Return the (X, Y) coordinate for the center point of the cell that contains the specified text.  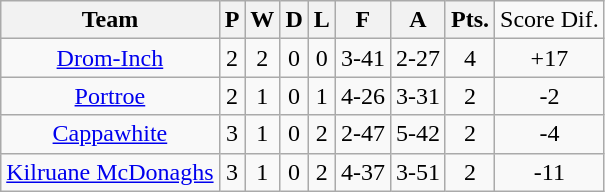
D (294, 20)
-2 (550, 96)
Kilruane McDonaghs (110, 172)
W (262, 20)
Pts. (470, 20)
A (418, 20)
L (322, 20)
3-41 (362, 58)
3-51 (418, 172)
Score Dif. (550, 20)
Drom-Inch (110, 58)
F (362, 20)
P (232, 20)
3-31 (418, 96)
5-42 (418, 134)
+17 (550, 58)
Cappawhite (110, 134)
Portroe (110, 96)
2-27 (418, 58)
4-37 (362, 172)
-4 (550, 134)
-11 (550, 172)
2-47 (362, 134)
4 (470, 58)
Team (110, 20)
4-26 (362, 96)
